Pinpoint the cell where the given text exists, returning its (x, y) midpoint coordinate. 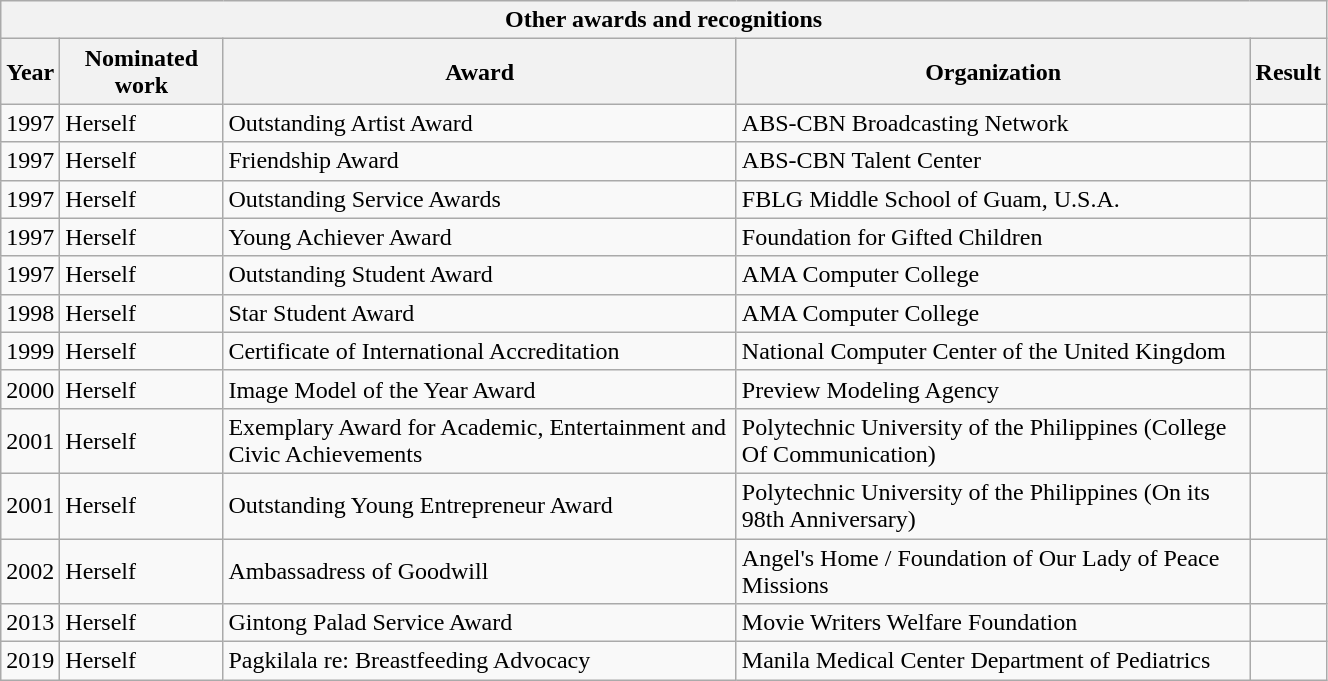
Pagkilala re: Breastfeeding Advocacy (480, 661)
Star Student Award (480, 313)
Other awards and recognitions (664, 20)
FBLG Middle School of Guam, U.S.A. (993, 199)
Preview Modeling Agency (993, 389)
Outstanding Student Award (480, 275)
National Computer Center of the United Kingdom (993, 351)
Polytechnic University of the Philippines (On its 98th Anniversary) (993, 506)
Friendship Award (480, 161)
Outstanding Service Awards (480, 199)
Exemplary Award for Academic, Entertainment and Civic Achievements (480, 440)
Nominated work (142, 72)
2000 (30, 389)
Image Model of the Year Award (480, 389)
Outstanding Young Entrepreneur Award (480, 506)
2019 (30, 661)
2002 (30, 570)
Ambassadress of Goodwill (480, 570)
ABS-CBN Broadcasting Network (993, 123)
Young Achiever Award (480, 237)
Foundation for Gifted Children (993, 237)
Organization (993, 72)
Manila Medical Center Department of Pediatrics (993, 661)
Polytechnic University of the Philippines (College Of Communication) (993, 440)
Outstanding Artist Award (480, 123)
Gintong Palad Service Award (480, 623)
Movie Writers Welfare Foundation (993, 623)
Year (30, 72)
1998 (30, 313)
ABS-CBN Talent Center (993, 161)
1999 (30, 351)
Award (480, 72)
Angel's Home / Foundation of Our Lady of Peace Missions (993, 570)
Certificate of International Accreditation (480, 351)
2013 (30, 623)
Result (1288, 72)
